Determine the [X, Y] coordinate at the center of the cell enclosing the given text.  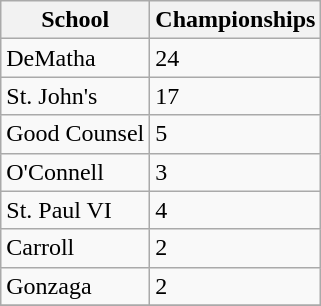
4 [236, 210]
Championships [236, 20]
Good Counsel [76, 134]
Gonzaga [76, 286]
School [76, 20]
24 [236, 58]
O'Connell [76, 172]
St. John's [76, 96]
17 [236, 96]
5 [236, 134]
Carroll [76, 248]
St. Paul VI [76, 210]
DeMatha [76, 58]
3 [236, 172]
